Return [X, Y] of the center of cell containing provided text 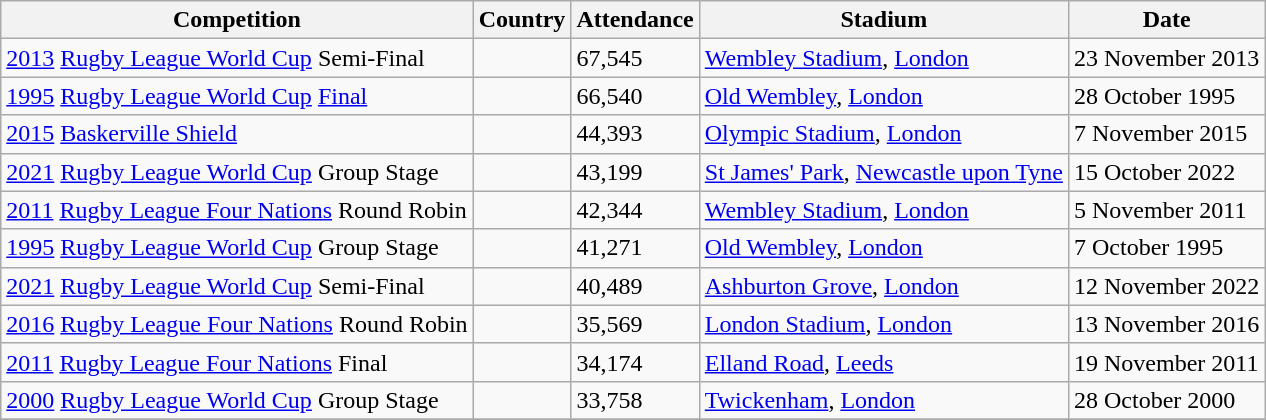
34,174 [635, 362]
2000 Rugby League World Cup Group Stage [237, 400]
12 November 2022 [1166, 286]
Country [522, 20]
Olympic Stadium, London [884, 134]
1995 Rugby League World Cup Final [237, 96]
28 October 1995 [1166, 96]
67,545 [635, 58]
35,569 [635, 324]
7 October 1995 [1166, 248]
7 November 2015 [1166, 134]
23 November 2013 [1166, 58]
London Stadium, London [884, 324]
2021 Rugby League World Cup Group Stage [237, 172]
St James' Park, Newcastle upon Tyne [884, 172]
1995 Rugby League World Cup Group Stage [237, 248]
40,489 [635, 286]
2016 Rugby League Four Nations Round Robin [237, 324]
5 November 2011 [1166, 210]
2015 Baskerville Shield [237, 134]
66,540 [635, 96]
43,199 [635, 172]
33,758 [635, 400]
2013 Rugby League World Cup Semi-Final [237, 58]
2021 Rugby League World Cup Semi-Final [237, 286]
28 October 2000 [1166, 400]
19 November 2011 [1166, 362]
Competition [237, 20]
15 October 2022 [1166, 172]
Attendance [635, 20]
44,393 [635, 134]
Stadium [884, 20]
2011 Rugby League Four Nations Final [237, 362]
Twickenham, London [884, 400]
42,344 [635, 210]
2011 Rugby League Four Nations Round Robin [237, 210]
41,271 [635, 248]
Date [1166, 20]
Elland Road, Leeds [884, 362]
13 November 2016 [1166, 324]
Ashburton Grove, London [884, 286]
